Capture the cell that displays the provided text and extract its [X, Y] central coordinate. 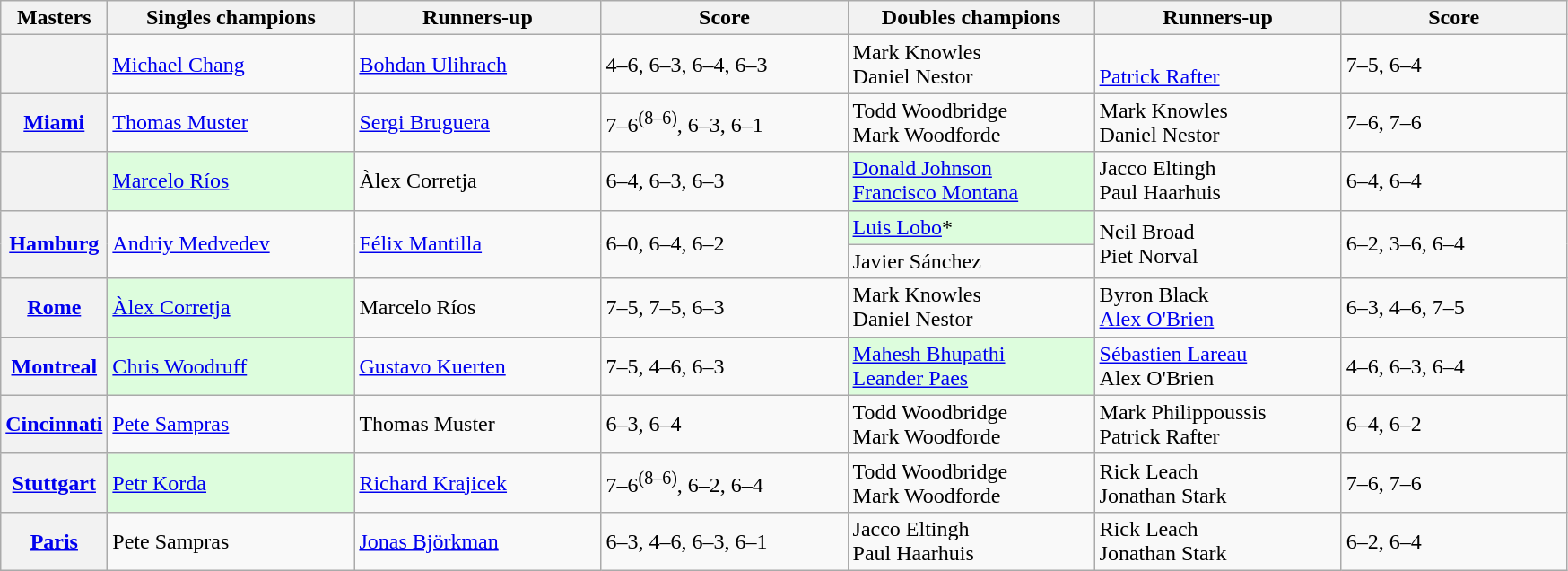
6–3, 6–4 [725, 424]
6–0, 6–4, 6–2 [725, 244]
Rome [54, 307]
Javier Sánchez [971, 261]
6–3, 4–6, 7–5 [1453, 307]
6–4, 6–3, 6–3 [725, 181]
7–6(8–6), 6–3, 6–1 [725, 122]
Chris Woodruff [231, 366]
6–2, 3–6, 6–4 [1453, 244]
Gustavo Kuerten [477, 366]
Bohdan Ulihrach [477, 65]
Byron Black Alex O'Brien [1218, 307]
Michael Chang [231, 65]
Mark Philippoussis Patrick Rafter [1218, 424]
Richard Krajicek [477, 483]
Hamburg [54, 244]
4–6, 6–3, 6–4 [1453, 366]
7–5, 6–4 [1453, 65]
Montreal [54, 366]
Miami [54, 122]
Andriy Medvedev [231, 244]
7–6(8–6), 6–2, 6–4 [725, 483]
7–5, 7–5, 6–3 [725, 307]
Sébastien Lareau Alex O'Brien [1218, 366]
Sergi Bruguera [477, 122]
Neil Broad Piet Norval [1218, 244]
Paris [54, 540]
4–6, 6–3, 6–4, 6–3 [725, 65]
6–2, 6–4 [1453, 540]
Masters [54, 18]
Mahesh Bhupathi Leander Paes [971, 366]
Luis Lobo* [971, 227]
Jonas Björkman [477, 540]
6–3, 4–6, 6–3, 6–1 [725, 540]
Patrick Rafter [1218, 65]
6–4, 6–2 [1453, 424]
Félix Mantilla [477, 244]
Singles champions [231, 18]
Petr Korda [231, 483]
Stuttgart [54, 483]
7–5, 4–6, 6–3 [725, 366]
6–4, 6–4 [1453, 181]
Cincinnati [54, 424]
Donald Johnson Francisco Montana [971, 181]
Doubles champions [971, 18]
